Pinpoint the cell where the given text exists, returning its [x, y] midpoint coordinate. 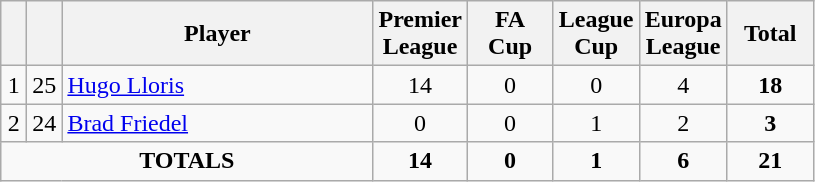
Premier League [420, 34]
21 [770, 161]
Europa League [683, 34]
6 [683, 161]
18 [770, 85]
TOTALS [187, 161]
3 [770, 123]
League Cup [596, 34]
Player [218, 34]
24 [44, 123]
4 [683, 85]
Total [770, 34]
25 [44, 85]
FA Cup [510, 34]
Hugo Lloris [218, 85]
Brad Friedel [218, 123]
